Output the (X, Y) coordinate of the center of the cell containing the given text.  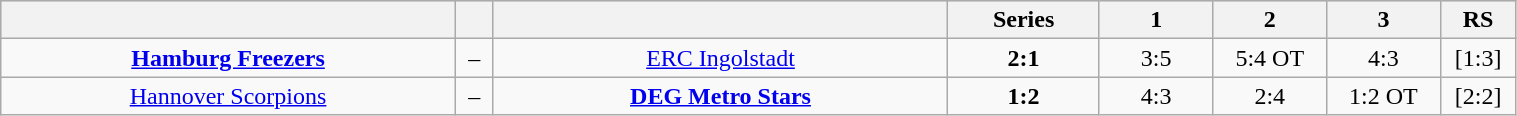
2:4 (1270, 96)
2:1 (1024, 58)
5:4 OT (1270, 58)
DEG Metro Stars (720, 96)
1 (1156, 20)
[1:3] (1478, 58)
1:2 (1024, 96)
[2:2] (1478, 96)
1:2 OT (1384, 96)
2 (1270, 20)
ERC Ingolstadt (720, 58)
Series (1024, 20)
Hamburg Freezers (228, 58)
Hannover Scorpions (228, 96)
RS (1478, 20)
3:5 (1156, 58)
3 (1384, 20)
